Extract the [X, Y] coordinate from the center of the cell holding the provided text.  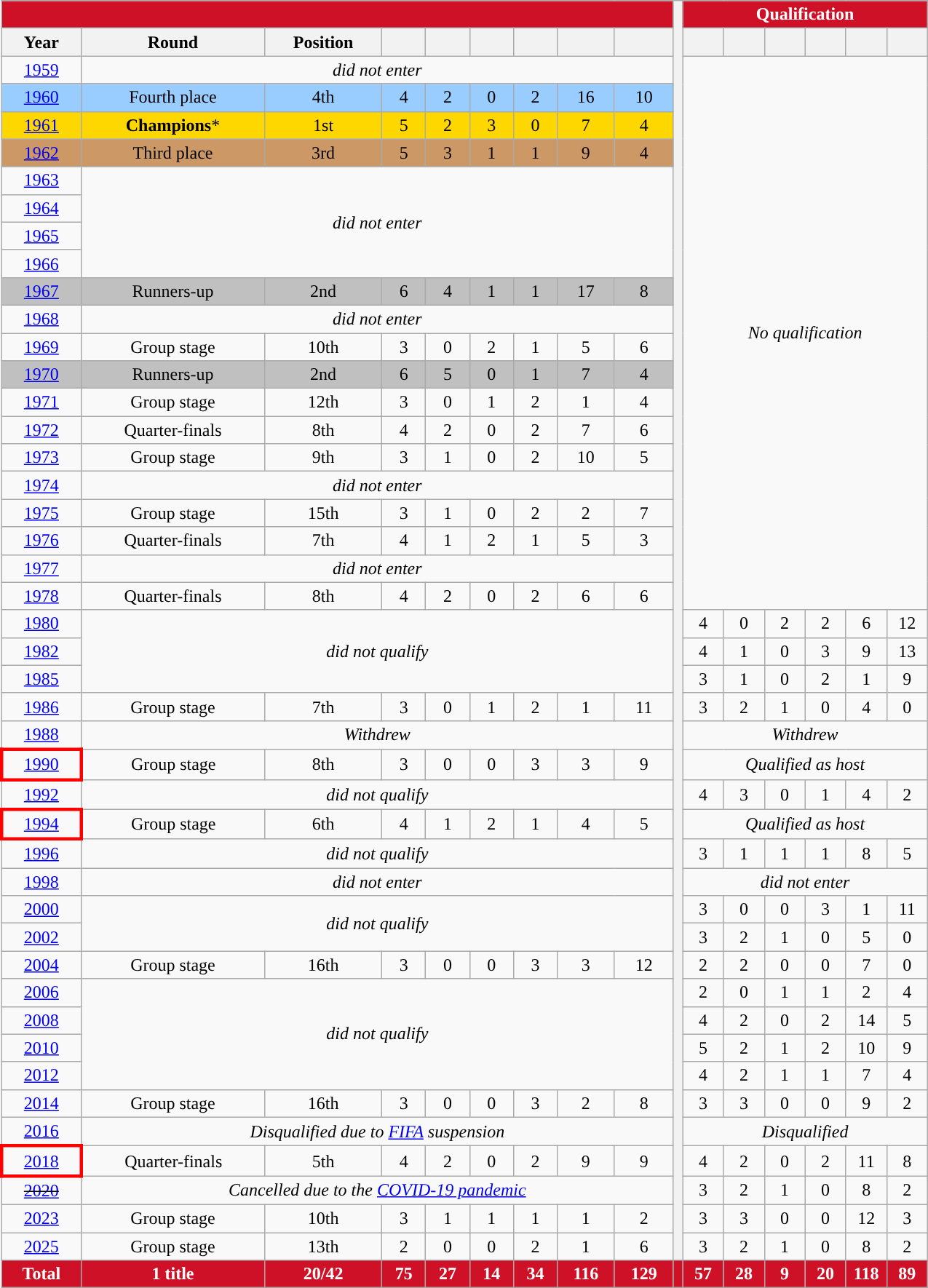
Disqualified [805, 1132]
20 [825, 1274]
2000 [41, 910]
28 [744, 1274]
2008 [41, 1020]
1975 [41, 513]
2006 [41, 993]
Cancelled due to the COVID-19 pandemic [377, 1190]
4th [323, 98]
Champions* [172, 125]
No qualification [805, 333]
3rd [323, 153]
1986 [41, 707]
2012 [41, 1076]
1 title [172, 1274]
20/42 [323, 1274]
6th [323, 824]
27 [448, 1274]
116 [587, 1274]
2010 [41, 1048]
16 [587, 98]
1966 [41, 263]
1982 [41, 651]
2004 [41, 965]
1969 [41, 347]
1972 [41, 430]
Round [172, 42]
1961 [41, 125]
Disqualified due to FIFA suspension [377, 1132]
118 [866, 1274]
13 [907, 651]
2020 [41, 1190]
1992 [41, 795]
1973 [41, 458]
Total [41, 1274]
1967 [41, 291]
1988 [41, 735]
57 [703, 1274]
Fourth place [172, 98]
1968 [41, 319]
1st [323, 125]
1965 [41, 236]
34 [535, 1274]
1962 [41, 153]
Qualification [805, 15]
13th [323, 1247]
1990 [41, 764]
89 [907, 1274]
1977 [41, 568]
12th [323, 402]
1964 [41, 208]
2002 [41, 937]
1996 [41, 854]
15th [323, 513]
2025 [41, 1247]
129 [643, 1274]
1974 [41, 485]
1994 [41, 824]
1960 [41, 98]
9th [323, 458]
5th [323, 1161]
2016 [41, 1132]
2023 [41, 1218]
1959 [41, 70]
Year [41, 42]
1985 [41, 679]
Third place [172, 153]
1976 [41, 541]
1963 [41, 180]
1970 [41, 375]
2018 [41, 1161]
1978 [41, 596]
75 [404, 1274]
2014 [41, 1103]
17 [587, 291]
1998 [41, 882]
Position [323, 42]
1971 [41, 402]
1980 [41, 624]
